Find where the given text appears and provide that cell's center as (x, y) coordinate. 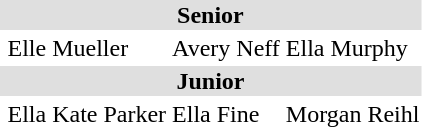
Elle Mueller (87, 48)
Ella Murphy (352, 48)
Avery Neff (226, 48)
Senior (210, 15)
Junior (210, 81)
